Return (x, y) of the center of cell containing provided text 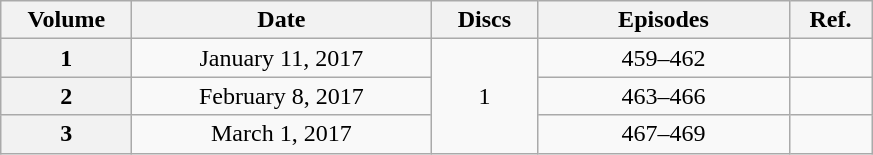
February 8, 2017 (282, 96)
467–469 (664, 134)
459–462 (664, 58)
2 (66, 96)
Date (282, 20)
Episodes (664, 20)
3 (66, 134)
January 11, 2017 (282, 58)
Ref. (830, 20)
463–466 (664, 96)
Volume (66, 20)
Discs (484, 20)
March 1, 2017 (282, 134)
